Identify which cell holds the provided text, then report its (X, Y) central coordinate. 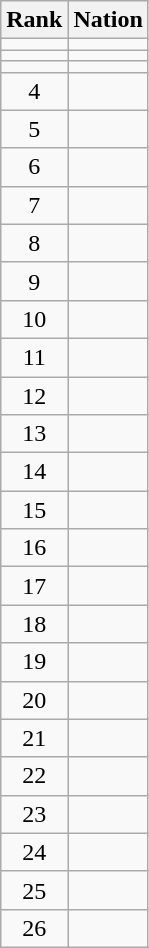
25 (34, 890)
13 (34, 434)
24 (34, 852)
Rank (34, 20)
4 (34, 91)
18 (34, 624)
7 (34, 205)
23 (34, 814)
11 (34, 357)
Nation (108, 20)
16 (34, 548)
5 (34, 129)
21 (34, 738)
19 (34, 662)
8 (34, 243)
15 (34, 510)
20 (34, 700)
17 (34, 586)
26 (34, 928)
10 (34, 319)
22 (34, 776)
6 (34, 167)
12 (34, 395)
9 (34, 281)
14 (34, 472)
